Identify which cell holds the provided text, then report its [x, y] central coordinate. 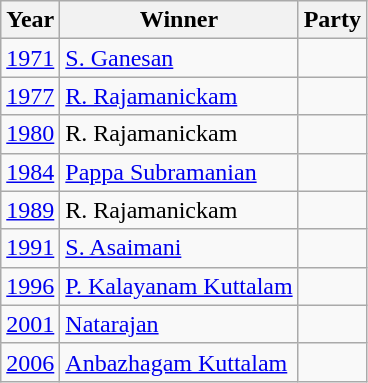
Pappa Subramanian [179, 172]
1984 [30, 172]
Natarajan [179, 324]
1989 [30, 210]
P. Kalayanam Kuttalam [179, 286]
1980 [30, 134]
2006 [30, 362]
1971 [30, 58]
1996 [30, 286]
Winner [179, 20]
2001 [30, 324]
Year [30, 20]
1991 [30, 248]
Anbazhagam Kuttalam [179, 362]
S. Ganesan [179, 58]
Party [332, 20]
1977 [30, 96]
S. Asaimani [179, 248]
